Locate the cell with the specified text and output its (x, y) center coordinate. 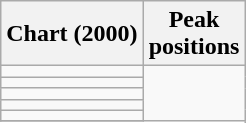
Peakpositions (194, 34)
Chart (2000) (72, 34)
